Detect which cell encompasses the target text, then output its (x, y) center coordinate. 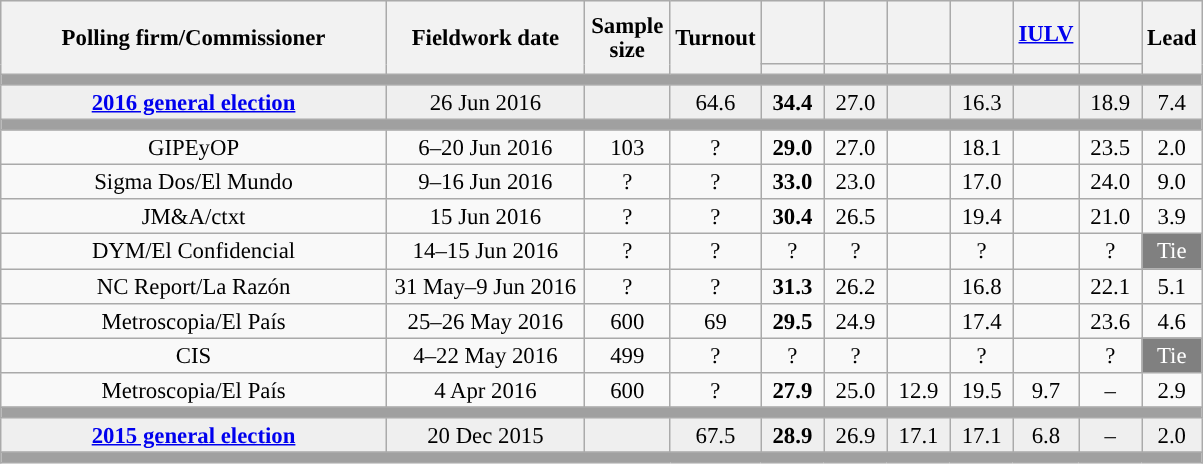
25.0 (856, 390)
Lead (1172, 38)
18.9 (1110, 102)
4.6 (1172, 320)
499 (627, 356)
23.6 (1110, 320)
26.5 (856, 218)
23.5 (1110, 148)
Sample size (627, 38)
26.2 (856, 286)
103 (627, 148)
30.4 (792, 218)
2015 general election (194, 436)
67.5 (716, 436)
9.0 (1172, 182)
64.6 (716, 102)
JM&A/ctxt (194, 218)
28.9 (792, 436)
69 (716, 320)
7.4 (1172, 102)
9–16 Jun 2016 (485, 182)
29.5 (792, 320)
DYM/El Confidencial (194, 252)
17.0 (982, 182)
20 Dec 2015 (485, 436)
4 Apr 2016 (485, 390)
3.9 (1172, 218)
5.1 (1172, 286)
6–20 Jun 2016 (485, 148)
27.9 (792, 390)
17.4 (982, 320)
16.8 (982, 286)
15 Jun 2016 (485, 218)
Turnout (716, 38)
19.4 (982, 218)
29.0 (792, 148)
12.9 (918, 390)
GIPEyOP (194, 148)
6.8 (1046, 436)
31.3 (792, 286)
26 Jun 2016 (485, 102)
NC Report/La Razón (194, 286)
14–15 Jun 2016 (485, 252)
22.1 (1110, 286)
31 May–9 Jun 2016 (485, 286)
16.3 (982, 102)
CIS (194, 356)
23.0 (856, 182)
2.9 (1172, 390)
19.5 (982, 390)
24.0 (1110, 182)
24.9 (856, 320)
4–22 May 2016 (485, 356)
Polling firm/Commissioner (194, 38)
33.0 (792, 182)
2016 general election (194, 102)
25–26 May 2016 (485, 320)
9.7 (1046, 390)
34.4 (792, 102)
Sigma Dos/El Mundo (194, 182)
26.9 (856, 436)
21.0 (1110, 218)
Fieldwork date (485, 38)
IULV (1046, 32)
18.1 (982, 148)
